Identify which cell holds the provided text, then report its (X, Y) central coordinate. 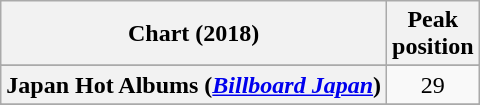
Chart (2018) (194, 34)
Japan Hot Albums (Billboard Japan) (194, 85)
29 (433, 85)
Peak position (433, 34)
